Locate the cell with the specified text and output its (x, y) center coordinate. 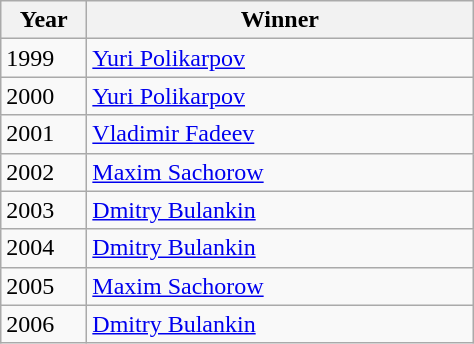
2003 (44, 210)
Vladimir Fadeev (280, 134)
2002 (44, 172)
2001 (44, 134)
2005 (44, 286)
Year (44, 20)
2000 (44, 96)
2006 (44, 324)
1999 (44, 58)
Winner (280, 20)
2004 (44, 248)
